Capture the cell that displays the provided text and extract its [X, Y] central coordinate. 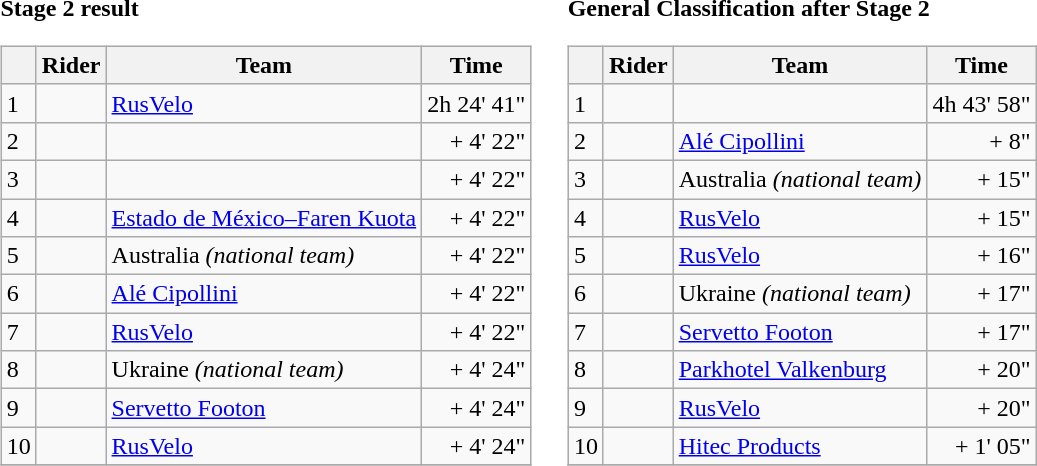
Parkhotel Valkenburg [800, 370]
Hitec Products [800, 446]
4h 43' 58" [982, 103]
+ 16" [982, 256]
+ 8" [982, 141]
+ 1' 05" [982, 446]
2h 24' 41" [476, 103]
Estado de México–Faren Kuota [264, 217]
